Detect which cell encompasses the target text, then output its (X, Y) center coordinate. 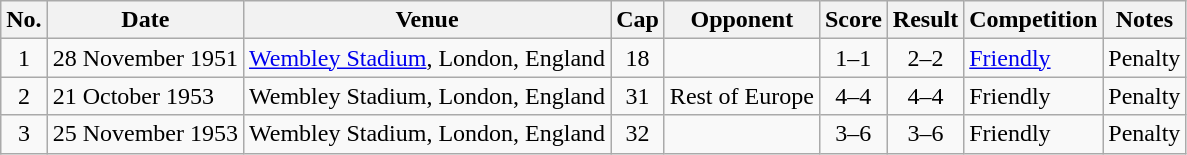
1 (24, 58)
No. (24, 20)
Rest of Europe (742, 96)
Date (145, 20)
1–1 (853, 58)
Score (853, 20)
Competition (1034, 20)
28 November 1951 (145, 58)
2 (24, 96)
Result (925, 20)
32 (638, 134)
31 (638, 96)
Opponent (742, 20)
21 October 1953 (145, 96)
18 (638, 58)
2–2 (925, 58)
Notes (1144, 20)
Cap (638, 20)
25 November 1953 (145, 134)
3 (24, 134)
Venue (428, 20)
